Return the (x, y) coordinate for the center point of the cell that contains the specified text.  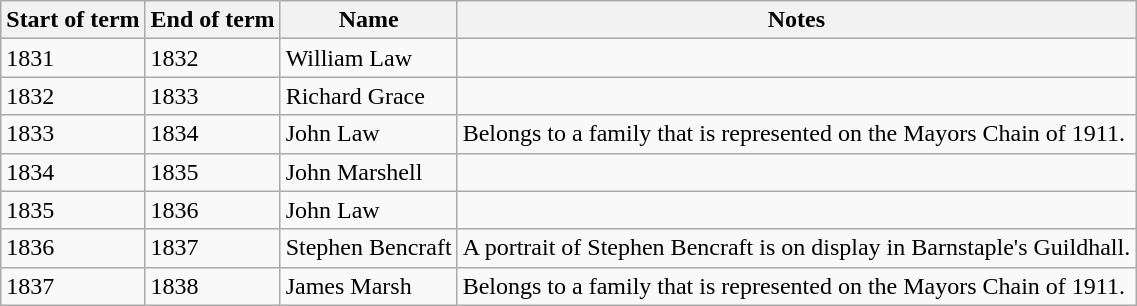
1831 (73, 58)
A portrait of Stephen Bencraft is on display in Barnstaple's Guildhall. (796, 248)
Notes (796, 20)
Start of term (73, 20)
Stephen Bencraft (368, 248)
End of term (212, 20)
James Marsh (368, 286)
Name (368, 20)
John Marshell (368, 172)
Richard Grace (368, 96)
William Law (368, 58)
1838 (212, 286)
